Locate the cell with the specified text and output its (x, y) center coordinate. 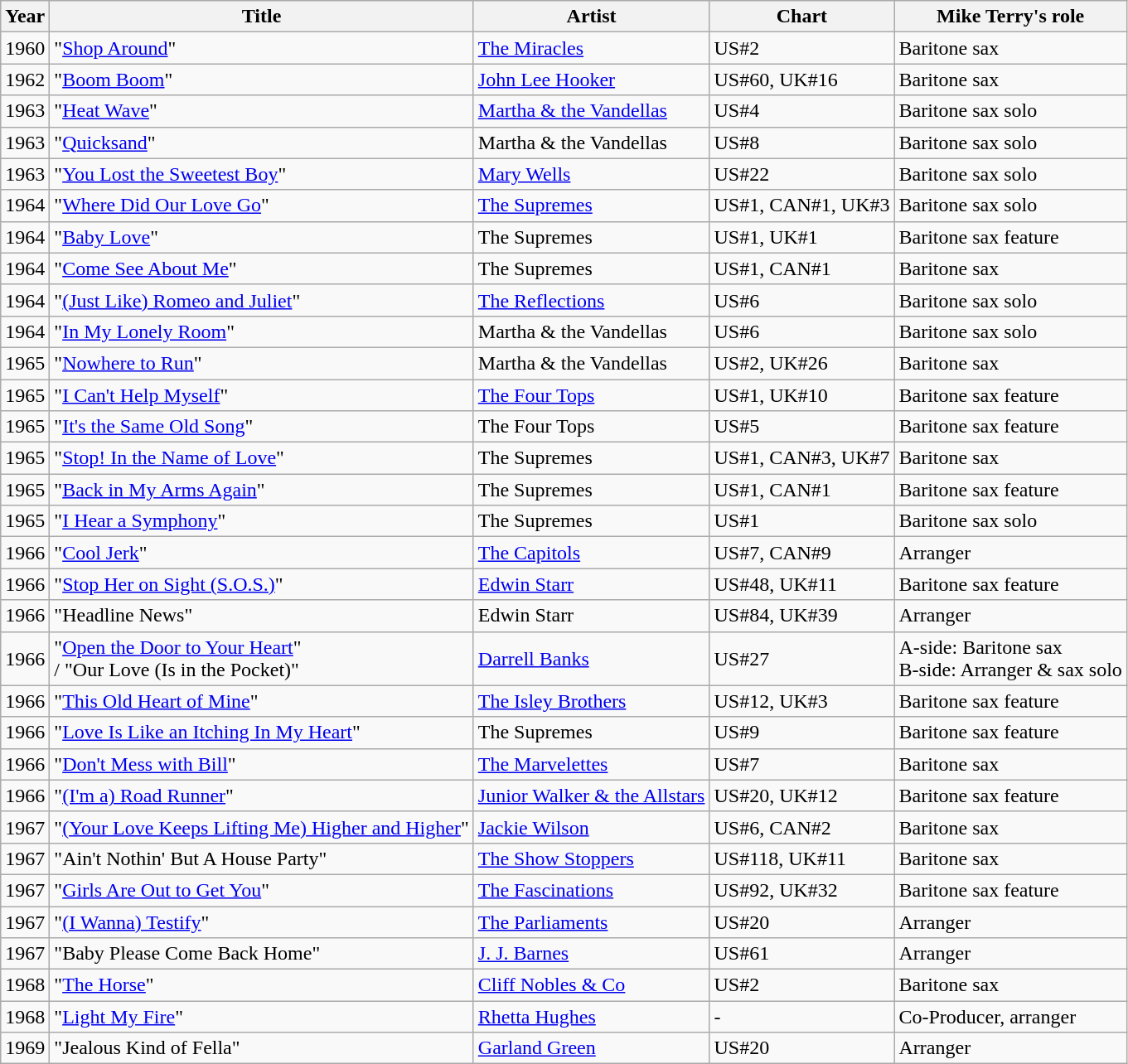
US#60, UK#16 (802, 80)
"Where Did Our Love Go" (262, 206)
US#48, UK#11 (802, 584)
"Come See About Me" (262, 268)
US#1, UK#10 (802, 395)
1969 (25, 1048)
Junior Walker & the Allstars (592, 796)
The Isley Brothers (592, 701)
The Marvelettes (592, 764)
Chart (802, 17)
1960 (25, 48)
US#1, CAN#3, UK#7 (802, 458)
US#61 (802, 954)
The Fascinations (592, 890)
"Girls Are Out to Get You" (262, 890)
US#27 (802, 658)
"Quicksand" (262, 143)
US#1 (802, 521)
"(I Wanna) Testify" (262, 922)
US#118, UK#11 (802, 858)
Jackie Wilson (592, 827)
"The Horse" (262, 985)
Artist (592, 17)
US#6, CAN#2 (802, 827)
"I Hear a Symphony" (262, 521)
"Baby Love" (262, 237)
The Miracles (592, 48)
"Cool Jerk" (262, 553)
1962 (25, 80)
US#22 (802, 174)
US#84, UK#39 (802, 616)
"Don't Mess with Bill" (262, 764)
John Lee Hooker (592, 80)
- (802, 1017)
"Heat Wave" (262, 111)
Mary Wells (592, 174)
"Shop Around" (262, 48)
"Jealous Kind of Fella" (262, 1048)
The Reflections (592, 300)
"It's the Same Old Song" (262, 427)
Darrell Banks (592, 658)
Garland Green (592, 1048)
US#8 (802, 143)
US#2, UK#26 (802, 363)
"(I'm a) Road Runner" (262, 796)
US#9 (802, 733)
US#7 (802, 764)
US#1, CAN#1, UK#3 (802, 206)
Co-Producer, arranger (1010, 1017)
"Back in My Arms Again" (262, 490)
US#12, UK#3 (802, 701)
"I Can't Help Myself" (262, 395)
US#7, CAN#9 (802, 553)
J. J. Barnes (592, 954)
US#5 (802, 427)
Year (25, 17)
"(Your Love Keeps Lifting Me) Higher and Higher" (262, 827)
"(Just Like) Romeo and Juliet" (262, 300)
"Ain't Nothin' But A House Party" (262, 858)
"In My Lonely Room" (262, 331)
"You Lost the Sweetest Boy" (262, 174)
Rhetta Hughes (592, 1017)
A-side: Baritone saxB-side: Arranger & sax solo (1010, 658)
Cliff Nobles & Co (592, 985)
"Love Is Like an Itching In My Heart" (262, 733)
"Light My Fire" (262, 1017)
US#1, UK#1 (802, 237)
"This Old Heart of Mine" (262, 701)
US#92, UK#32 (802, 890)
Mike Terry's role (1010, 17)
"Boom Boom" (262, 80)
"Headline News" (262, 616)
Title (262, 17)
"Stop Her on Sight (S.O.S.)" (262, 584)
US#4 (802, 111)
The Parliaments (592, 922)
US#20, UK#12 (802, 796)
"Stop! In the Name of Love" (262, 458)
"Baby Please Come Back Home" (262, 954)
The Capitols (592, 553)
"Open the Door to Your Heart"/ "Our Love (Is in the Pocket)" (262, 658)
"Nowhere to Run" (262, 363)
The Show Stoppers (592, 858)
